Pinpoint the cell where the given text exists, returning its (x, y) midpoint coordinate. 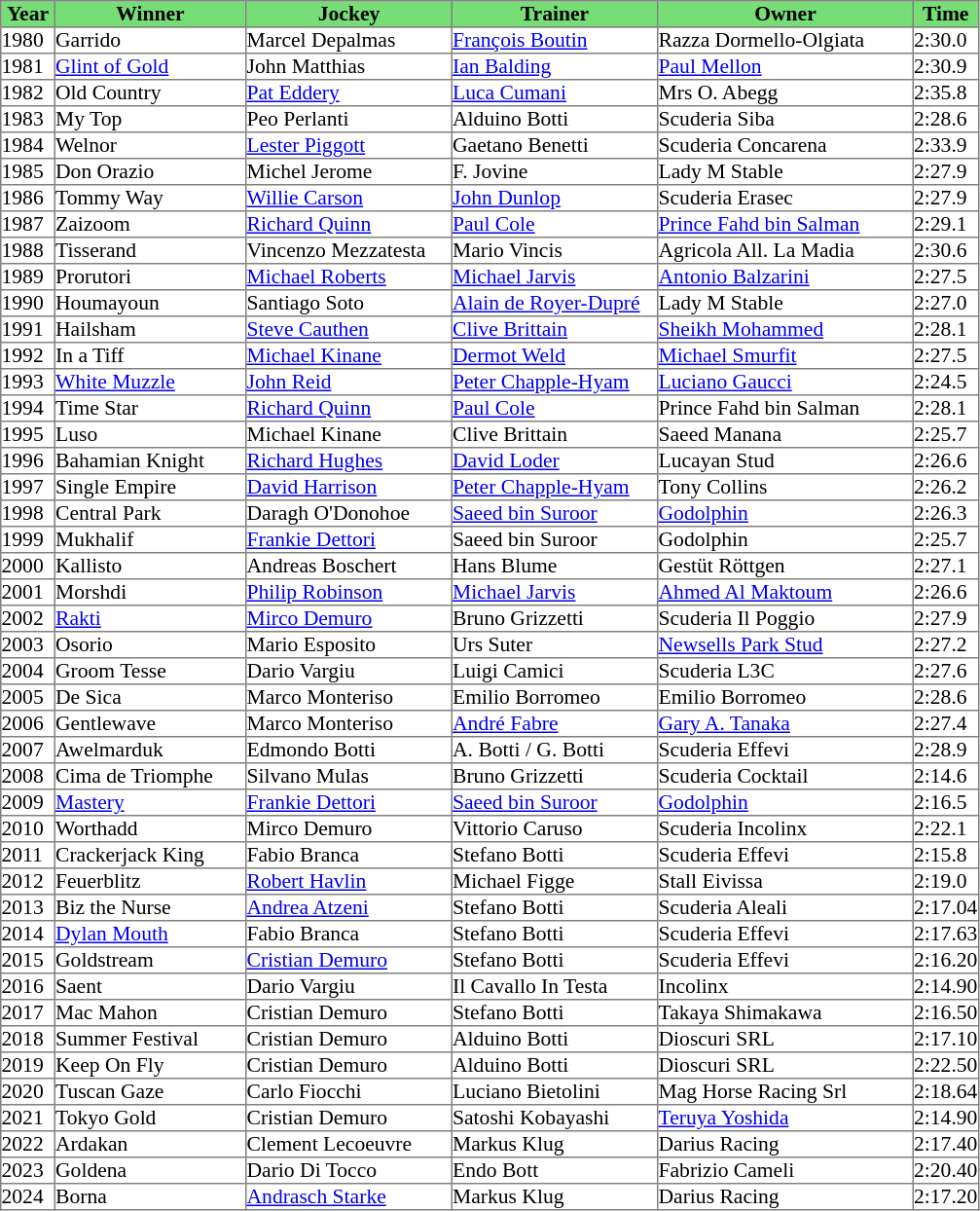
2009 (28, 802)
White Muzzle (150, 382)
Kallisto (150, 567)
Cima de Triomphe (150, 777)
Andrasch Starke (349, 1197)
Crackerjack King (150, 855)
2017 (28, 1012)
2:16.50 (946, 1012)
Scuderia Cocktail (785, 777)
1998 (28, 514)
De Sica (150, 697)
Steve Cauthen (349, 329)
Edmondo Botti (349, 750)
Gary A. Tanaka (785, 724)
Peo Perlanti (349, 119)
Stall Eivissa (785, 882)
Michael Roberts (349, 276)
2:14.6 (946, 777)
Dario Di Tocco (349, 1170)
2002 (28, 619)
2:16.5 (946, 802)
Richard Hughes (349, 461)
Scuderia Siba (785, 119)
Michael Smurfit (785, 356)
Tommy Way (150, 199)
My Top (150, 119)
David Harrison (349, 487)
Ian Balding (555, 66)
Il Cavallo In Testa (555, 987)
Borna (150, 1197)
2:26.2 (946, 487)
Satoshi Kobayashi (555, 1118)
2012 (28, 882)
1995 (28, 434)
2:30.0 (946, 41)
1983 (28, 119)
Luciano Bietolini (555, 1092)
2:26.3 (946, 514)
2021 (28, 1118)
Gestüt Röttgen (785, 567)
1980 (28, 41)
Michel Jerome (349, 171)
2:29.1 (946, 224)
Time (946, 14)
1996 (28, 461)
1981 (28, 66)
1989 (28, 276)
2:27.6 (946, 672)
2:22.50 (946, 1065)
Keep On Fly (150, 1065)
Zaizoom (150, 224)
Mario Esposito (349, 644)
In a Tiff (150, 356)
Morshdi (150, 592)
Luigi Camici (555, 672)
2:27.4 (946, 724)
2005 (28, 697)
Year (28, 14)
A. Botti / G. Botti (555, 750)
Mrs O. Abegg (785, 93)
2004 (28, 672)
2:30.6 (946, 251)
2:16.20 (946, 960)
2:24.5 (946, 382)
2:17.63 (946, 935)
Garrido (150, 41)
Mag Horse Racing Srl (785, 1092)
Pat Eddery (349, 93)
Scuderia Il Poggio (785, 619)
2013 (28, 907)
Rakti (150, 619)
1993 (28, 382)
Gentlewave (150, 724)
2011 (28, 855)
Andreas Boschert (349, 567)
2018 (28, 1040)
2:15.8 (946, 855)
1984 (28, 146)
2:33.9 (946, 146)
1986 (28, 199)
Tony Collins (785, 487)
Scuderia Incolinx (785, 829)
Scuderia Concarena (785, 146)
Urs Suter (555, 644)
2024 (28, 1197)
Scuderia Erasec (785, 199)
Tisserand (150, 251)
John Dunlop (555, 199)
2014 (28, 935)
2:27.0 (946, 304)
2016 (28, 987)
Mukhalif (150, 539)
1988 (28, 251)
Teruya Yoshida (785, 1118)
Santiago Soto (349, 304)
Mac Mahon (150, 1012)
2:18.64 (946, 1092)
John Matthias (349, 66)
Dylan Mouth (150, 935)
Goldstream (150, 960)
2015 (28, 960)
Luso (150, 434)
Feuerblitz (150, 882)
André Fabre (555, 724)
Welnor (150, 146)
Summer Festival (150, 1040)
F. Jovine (555, 171)
Groom Tesse (150, 672)
2:27.1 (946, 567)
Scuderia L3C (785, 672)
1992 (28, 356)
Fabrizio Cameli (785, 1170)
Central Park (150, 514)
2007 (28, 750)
Newsells Park Stud (785, 644)
Paul Mellon (785, 66)
Old Country (150, 93)
1990 (28, 304)
Agricola All. La Madia (785, 251)
Sheikh Mohammed (785, 329)
1997 (28, 487)
Prorutori (150, 276)
2022 (28, 1145)
Osorio (150, 644)
Glint of Gold (150, 66)
1994 (28, 409)
Jockey (349, 14)
Willie Carson (349, 199)
1985 (28, 171)
Michael Figge (555, 882)
Winner (150, 14)
Awelmarduk (150, 750)
Owner (785, 14)
Hans Blume (555, 567)
Ardakan (150, 1145)
2006 (28, 724)
2008 (28, 777)
Time Star (150, 409)
Robert Havlin (349, 882)
Lucayan Stud (785, 461)
Razza Dormello-Olgiata (785, 41)
Andrea Atzeni (349, 907)
2020 (28, 1092)
Takaya Shimakawa (785, 1012)
Trainer (555, 14)
2:17.20 (946, 1197)
2019 (28, 1065)
John Reid (349, 382)
Houmayoun (150, 304)
Mastery (150, 802)
Carlo Fiocchi (349, 1092)
2:22.1 (946, 829)
Lester Piggott (349, 146)
Daragh O'Donohoe (349, 514)
Bahamian Knight (150, 461)
Goldena (150, 1170)
Ahmed Al Maktoum (785, 592)
Saeed Manana (785, 434)
Gaetano Benetti (555, 146)
2:30.9 (946, 66)
Silvano Mulas (349, 777)
2:20.40 (946, 1170)
Scuderia Aleali (785, 907)
Antonio Balzarini (785, 276)
2010 (28, 829)
2:17.04 (946, 907)
Tuscan Gaze (150, 1092)
2000 (28, 567)
Vincenzo Mezzatesta (349, 251)
2:35.8 (946, 93)
2:27.2 (946, 644)
Biz the Nurse (150, 907)
Hailsham (150, 329)
2:17.40 (946, 1145)
2003 (28, 644)
Endo Bott (555, 1170)
Marcel Depalmas (349, 41)
Clement Lecoeuvre (349, 1145)
François Boutin (555, 41)
1982 (28, 93)
Luca Cumani (555, 93)
Don Orazio (150, 171)
2001 (28, 592)
Dermot Weld (555, 356)
2:19.0 (946, 882)
2:28.9 (946, 750)
Vittorio Caruso (555, 829)
Tokyo Gold (150, 1118)
1987 (28, 224)
Saent (150, 987)
Alain de Royer-Dupré (555, 304)
1991 (28, 329)
Mario Vincis (555, 251)
Incolinx (785, 987)
1999 (28, 539)
Philip Robinson (349, 592)
David Loder (555, 461)
2:17.10 (946, 1040)
2023 (28, 1170)
Single Empire (150, 487)
Luciano Gaucci (785, 382)
Worthadd (150, 829)
